Capture the cell that displays the provided text and extract its (x, y) central coordinate. 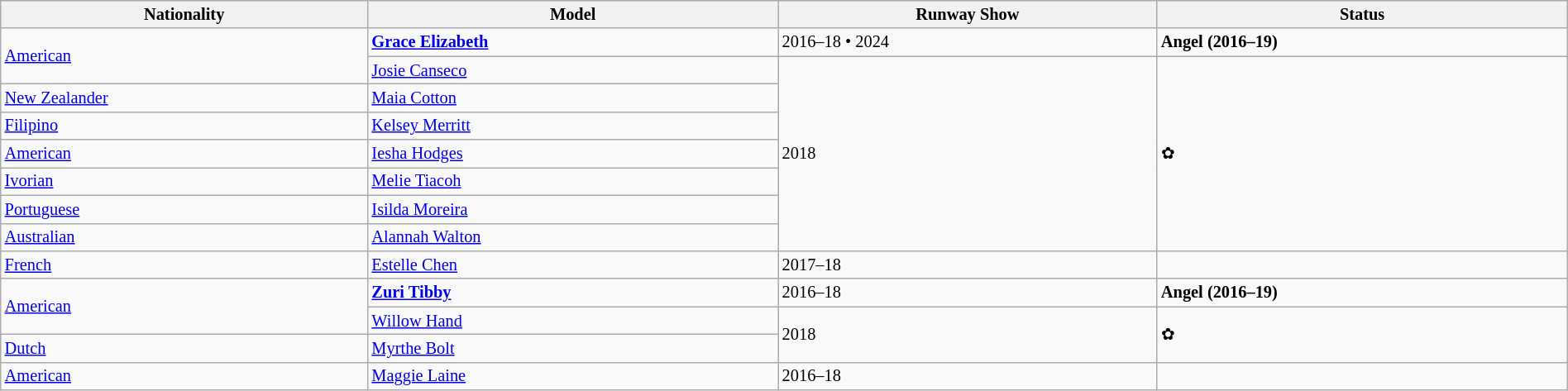
Kelsey Merritt (573, 126)
2017–18 (968, 265)
New Zealander (184, 98)
Filipino (184, 126)
Ivorian (184, 181)
Maia Cotton (573, 98)
Dutch (184, 348)
Estelle Chen (573, 265)
Model (573, 14)
Portuguese (184, 209)
Australian (184, 237)
Runway Show (968, 14)
Grace Elizabeth (573, 42)
Josie Canseco (573, 70)
Zuri Tibby (573, 293)
Status (1362, 14)
Nationality (184, 14)
Myrthe Bolt (573, 348)
French (184, 265)
Maggie Laine (573, 376)
Melie Tiacoh (573, 181)
Willow Hand (573, 321)
Isilda Moreira (573, 209)
2016–18 • 2024 (968, 42)
Alannah Walton (573, 237)
Iesha Hodges (573, 154)
